Extract the [x, y] coordinate from the center of the cell holding the provided text.  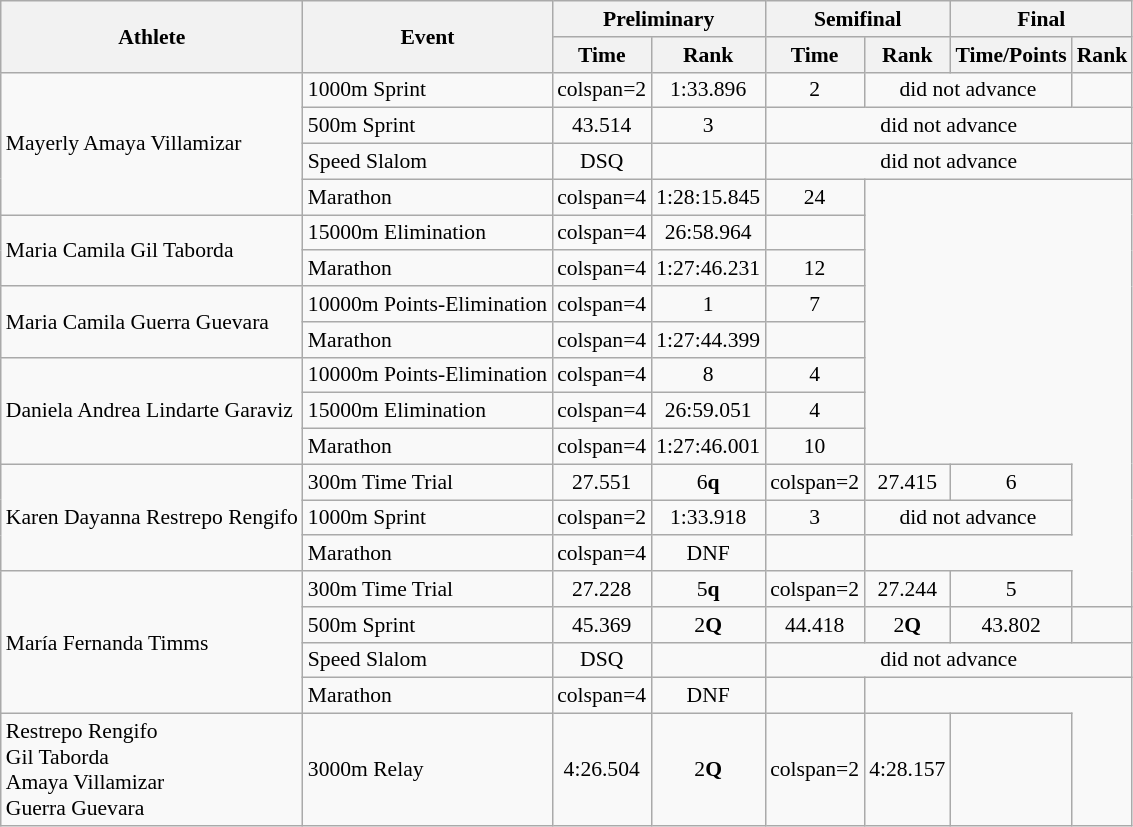
1:27:44.399 [708, 340]
María Fernanda Timms [152, 642]
27.551 [602, 482]
7 [814, 304]
Semifinal [858, 19]
8 [708, 375]
27.244 [907, 589]
Time/Points [1010, 55]
27.415 [907, 482]
5 [1010, 589]
Maria Camila Guerra Guevara [152, 322]
2 [814, 90]
Maria Camila Gil Taborda [152, 250]
26:58.964 [708, 233]
44.418 [814, 625]
27.228 [602, 589]
5q [708, 589]
Karen Dayanna Restrepo Rengifo [152, 518]
Restrepo RengifoGil TabordaAmaya VillamizarGuerra Guevara [152, 770]
43.514 [602, 126]
6 [1010, 482]
Athlete [152, 36]
1:33.896 [708, 90]
3000m Relay [428, 770]
1:27:46.001 [708, 447]
Mayerly Amaya Villamizar [152, 143]
4:28.157 [907, 770]
24 [814, 197]
43.802 [1010, 625]
Preliminary [658, 19]
10 [814, 447]
1:28:15.845 [708, 197]
Event [428, 36]
6q [708, 482]
1:33.918 [708, 518]
26:59.051 [708, 411]
1:27:46.231 [708, 269]
Final [1041, 19]
1 [708, 304]
Daniela Andrea Lindarte Garaviz [152, 410]
45.369 [602, 625]
4:26.504 [602, 770]
12 [814, 269]
